From the cell containing the given text, extract its center point as (X, Y) coordinate. 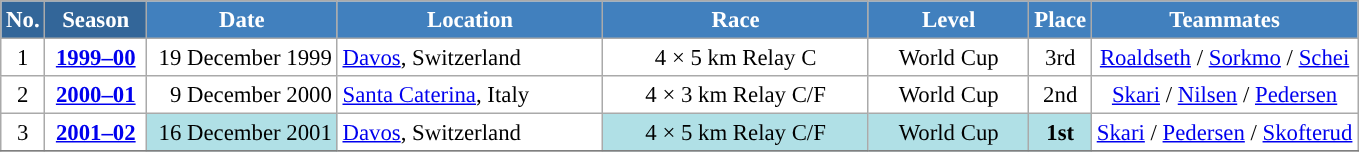
1 (23, 58)
Season (96, 20)
Race (736, 20)
Roaldseth / Sorkmo / Schei (1224, 58)
2nd (1060, 95)
2000–01 (96, 95)
4 × 5 km Relay C/F (736, 133)
Santa Caterina, Italy (470, 95)
Skari / Pedersen / Skofterud (1224, 133)
Level (948, 20)
1st (1060, 133)
Date (242, 20)
Location (470, 20)
9 December 2000 (242, 95)
16 December 2001 (242, 133)
4 × 3 km Relay C/F (736, 95)
3 (23, 133)
3rd (1060, 58)
Teammates (1224, 20)
Skari / Nilsen / Pedersen (1224, 95)
1999–00 (96, 58)
Place (1060, 20)
4 × 5 km Relay C (736, 58)
2001–02 (96, 133)
2 (23, 95)
No. (23, 20)
19 December 1999 (242, 58)
